Detect which cell encompasses the target text, then output its (x, y) center coordinate. 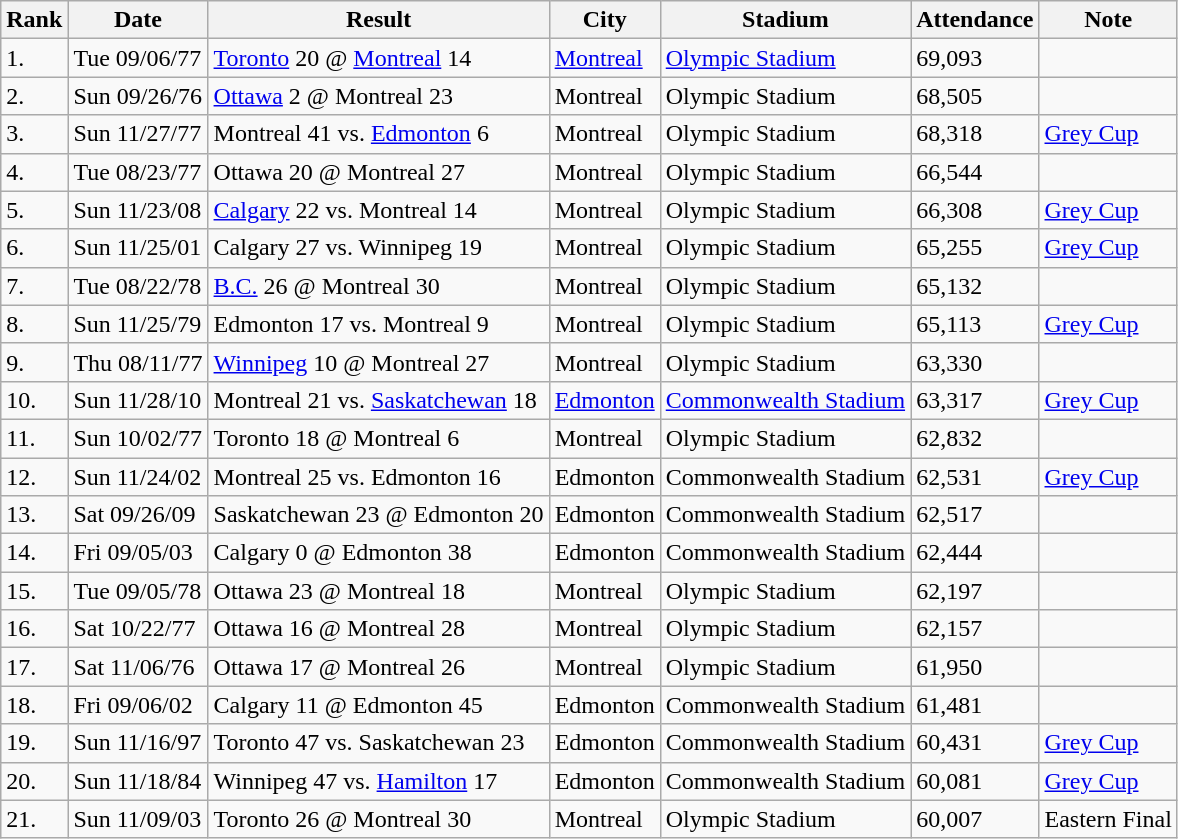
Winnipeg 47 vs. Hamilton 17 (378, 781)
Tue 08/23/77 (138, 172)
12. (34, 477)
Sun 10/02/77 (138, 438)
Sat 09/26/09 (138, 515)
14. (34, 553)
Sat 10/22/77 (138, 629)
Montreal 21 vs. Saskatchewan 18 (378, 400)
Edmonton 17 vs. Montreal 9 (378, 324)
Sun 11/09/03 (138, 819)
2. (34, 96)
Winnipeg 10 @ Montreal 27 (378, 362)
Ottawa 16 @ Montreal 28 (378, 629)
Attendance (975, 20)
60,007 (975, 819)
Calgary 11 @ Edmonton 45 (378, 705)
17. (34, 667)
60,081 (975, 781)
62,832 (975, 438)
Eastern Final (1108, 819)
66,544 (975, 172)
18. (34, 705)
62,517 (975, 515)
21. (34, 819)
65,132 (975, 286)
Sun 11/25/01 (138, 248)
9. (34, 362)
Sun 09/26/76 (138, 96)
62,157 (975, 629)
Thu 08/11/77 (138, 362)
Fri 09/05/03 (138, 553)
11. (34, 438)
7. (34, 286)
13. (34, 515)
Date (138, 20)
Saskatchewan 23 @ Edmonton 20 (378, 515)
Tue 09/06/77 (138, 58)
Rank (34, 20)
68,505 (975, 96)
66,308 (975, 210)
19. (34, 743)
Ottawa 23 @ Montreal 18 (378, 591)
4. (34, 172)
Sun 11/27/77 (138, 134)
Toronto 26 @ Montreal 30 (378, 819)
5. (34, 210)
Calgary 0 @ Edmonton 38 (378, 553)
60,431 (975, 743)
62,197 (975, 591)
Sun 11/25/79 (138, 324)
Result (378, 20)
1. (34, 58)
Calgary 22 vs. Montreal 14 (378, 210)
Fri 09/06/02 (138, 705)
Tue 08/22/78 (138, 286)
16. (34, 629)
15. (34, 591)
61,950 (975, 667)
65,113 (975, 324)
63,317 (975, 400)
65,255 (975, 248)
Montreal 41 vs. Edmonton 6 (378, 134)
Sun 11/18/84 (138, 781)
69,093 (975, 58)
Toronto 20 @ Montreal 14 (378, 58)
3. (34, 134)
Sat 11/06/76 (138, 667)
10. (34, 400)
Ottawa 2 @ Montreal 23 (378, 96)
Montreal 25 vs. Edmonton 16 (378, 477)
62,444 (975, 553)
Ottawa 17 @ Montreal 26 (378, 667)
20. (34, 781)
Sun 11/24/02 (138, 477)
Note (1108, 20)
Tue 09/05/78 (138, 591)
6. (34, 248)
Toronto 18 @ Montreal 6 (378, 438)
B.C. 26 @ Montreal 30 (378, 286)
Sun 11/28/10 (138, 400)
63,330 (975, 362)
Calgary 27 vs. Winnipeg 19 (378, 248)
8. (34, 324)
Sun 11/16/97 (138, 743)
62,531 (975, 477)
Stadium (785, 20)
Sun 11/23/08 (138, 210)
68,318 (975, 134)
Ottawa 20 @ Montreal 27 (378, 172)
City (604, 20)
Toronto 47 vs. Saskatchewan 23 (378, 743)
61,481 (975, 705)
